Return the (X, Y) coordinate for the center point of the cell that contains the specified text.  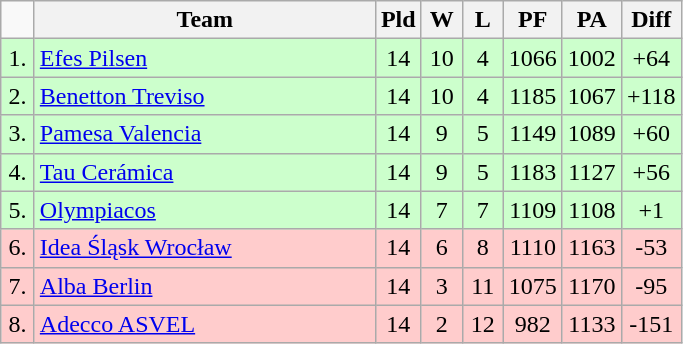
982 (532, 324)
7. (18, 286)
1183 (532, 172)
Olympiacos (204, 210)
PA (592, 20)
Idea Śląsk Wrocław (204, 248)
Diff (651, 20)
PF (532, 20)
Team (204, 20)
8 (482, 248)
1002 (592, 58)
1075 (532, 286)
-151 (651, 324)
3 (442, 286)
3. (18, 134)
+60 (651, 134)
Pld (398, 20)
2 (442, 324)
Benetton Treviso (204, 96)
1185 (532, 96)
1109 (532, 210)
1108 (592, 210)
Efes Pilsen (204, 58)
1163 (592, 248)
Pamesa Valencia (204, 134)
11 (482, 286)
1127 (592, 172)
2. (18, 96)
-53 (651, 248)
+64 (651, 58)
5. (18, 210)
1. (18, 58)
6. (18, 248)
1110 (532, 248)
1133 (592, 324)
+118 (651, 96)
1149 (532, 134)
+56 (651, 172)
6 (442, 248)
4. (18, 172)
8. (18, 324)
Alba Berlin (204, 286)
12 (482, 324)
1066 (532, 58)
-95 (651, 286)
1089 (592, 134)
Adecco ASVEL (204, 324)
Tau Cerámica (204, 172)
W (442, 20)
+1 (651, 210)
1170 (592, 286)
1067 (592, 96)
L (482, 20)
